Return [X, Y] of the center of cell containing provided text 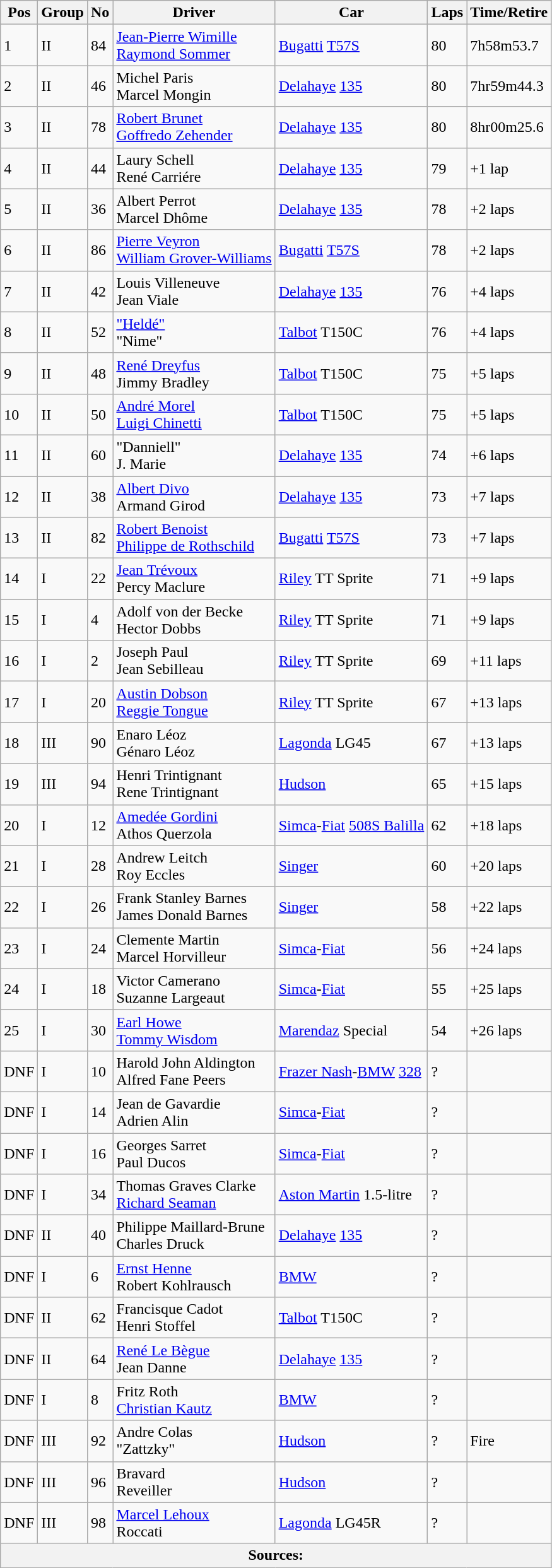
Albert Divo Armand Girod [194, 496]
96 [100, 1482]
11 [19, 456]
Henri Trintignant Rene Trintignant [194, 784]
5 [19, 209]
65 [447, 784]
René Le Bègue Jean Danne [194, 1359]
Pierre Veyron William Grover-Williams [194, 250]
Philippe Maillard-Brune Charles Druck [194, 1235]
+26 laps [509, 1030]
84 [100, 45]
Austin Dobson Reggie Tongue [194, 702]
"Heldé" "Nime" [194, 332]
Joseph Paul Jean Sebilleau [194, 661]
56 [447, 948]
50 [100, 414]
Time/Retire [509, 13]
8hr00m25.6 [509, 127]
7 [19, 292]
Enaro Léoz Génaro Léoz [194, 743]
+6 laps [509, 456]
58 [447, 907]
Fritz Roth Christian Kautz [194, 1400]
Andre Colas "Zattzky" [194, 1441]
Jean Trévoux Percy Maclure [194, 579]
Aston Martin 1.5-litre [351, 1195]
+22 laps [509, 907]
46 [100, 86]
86 [100, 250]
7hr59m44.3 [509, 86]
38 [100, 496]
25 [19, 1030]
23 [19, 948]
94 [100, 784]
Laps [447, 13]
30 [100, 1030]
"Danniell" J. Marie [194, 456]
René Dreyfus Jimmy Bradley [194, 374]
Louis Villeneuve Jean Viale [194, 292]
Lagonda LG45 [351, 743]
André Morel Luigi Chinetti [194, 414]
17 [19, 702]
Ernst Henne Robert Kohlrausch [194, 1277]
Group [63, 13]
36 [100, 209]
Frazer Nash-BMW 328 [351, 1071]
Bravard Reveiller [194, 1482]
42 [100, 292]
7h58m53.7 [509, 45]
3 [19, 127]
Robert Brunet Goffredo Zehender [194, 127]
+15 laps [509, 784]
Lagonda LG45R [351, 1523]
Robert Benoist Philippe de Rothschild [194, 538]
+1 lap [509, 168]
Jean-Pierre Wimille Raymond Sommer [194, 45]
28 [100, 866]
98 [100, 1523]
Jean de Gavardie Adrien Alin [194, 1112]
Harold John Aldington Alfred Fane Peers [194, 1071]
90 [100, 743]
Simca-Fiat 508S Balilla [351, 825]
13 [19, 538]
52 [100, 332]
Georges Sarret Paul Ducos [194, 1153]
Thomas Graves Clarke Richard Seaman [194, 1195]
Frank Stanley Barnes James Donald Barnes [194, 907]
Adolf von der Becke Hector Dobbs [194, 620]
26 [100, 907]
21 [19, 866]
+11 laps [509, 661]
+24 laps [509, 948]
55 [447, 989]
Fire [509, 1441]
Sources: [276, 1555]
+18 laps [509, 825]
Michel Paris Marcel Mongin [194, 86]
9 [19, 374]
44 [100, 168]
+20 laps [509, 866]
Laury Schell René Carriére [194, 168]
40 [100, 1235]
48 [100, 374]
69 [447, 661]
19 [19, 784]
79 [447, 168]
No [100, 13]
15 [19, 620]
Francisque Cadot Henri Stoffel [194, 1317]
Marcel Lehoux Roccati [194, 1523]
74 [447, 456]
54 [447, 1030]
+25 laps [509, 989]
Driver [194, 13]
92 [100, 1441]
1 [19, 45]
64 [100, 1359]
Earl Howe Tommy Wisdom [194, 1030]
82 [100, 538]
Victor Camerano Suzanne Largeaut [194, 989]
Andrew Leitch Roy Eccles [194, 866]
Pos [19, 13]
Marendaz Special [351, 1030]
Car [351, 13]
Amedée Gordini Athos Querzola [194, 825]
34 [100, 1195]
Albert Perrot Marcel Dhôme [194, 209]
Clemente Martin Marcel Horvilleur [194, 948]
